For the text-containing cell, return its midpoint in [x, y] coordinate format. 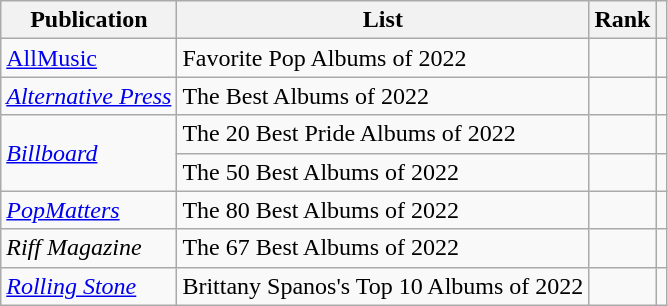
List [383, 20]
The 50 Best Albums of 2022 [383, 172]
Alternative Press [89, 96]
The 67 Best Albums of 2022 [383, 248]
Billboard [89, 153]
The 80 Best Albums of 2022 [383, 210]
Brittany Spanos's Top 10 Albums of 2022 [383, 286]
The Best Albums of 2022 [383, 96]
Riff Magazine [89, 248]
The 20 Best Pride Albums of 2022 [383, 134]
PopMatters [89, 210]
Rolling Stone [89, 286]
Favorite Pop Albums of 2022 [383, 58]
Publication [89, 20]
Rank [622, 20]
AllMusic [89, 58]
